Search for the cell housing the specified text and yield its (X, Y) center coordinate. 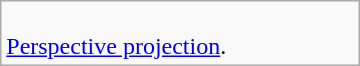
Perspective projection. (180, 34)
